From the cell containing the given text, extract its center point as (X, Y) coordinate. 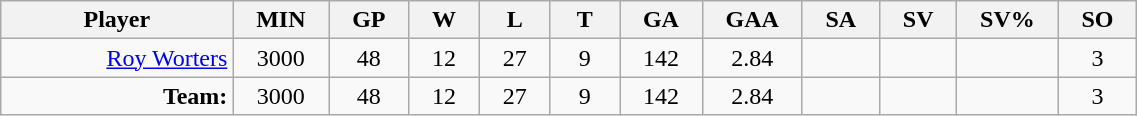
Player (117, 20)
L (514, 20)
MIN (281, 20)
SA (840, 20)
Roy Worters (117, 58)
T (585, 20)
SV% (1008, 20)
GA (662, 20)
GAA (752, 20)
SV (918, 20)
Team: (117, 96)
GP (369, 20)
SO (1098, 20)
W (444, 20)
